Return [X, Y] of the center of cell containing provided text 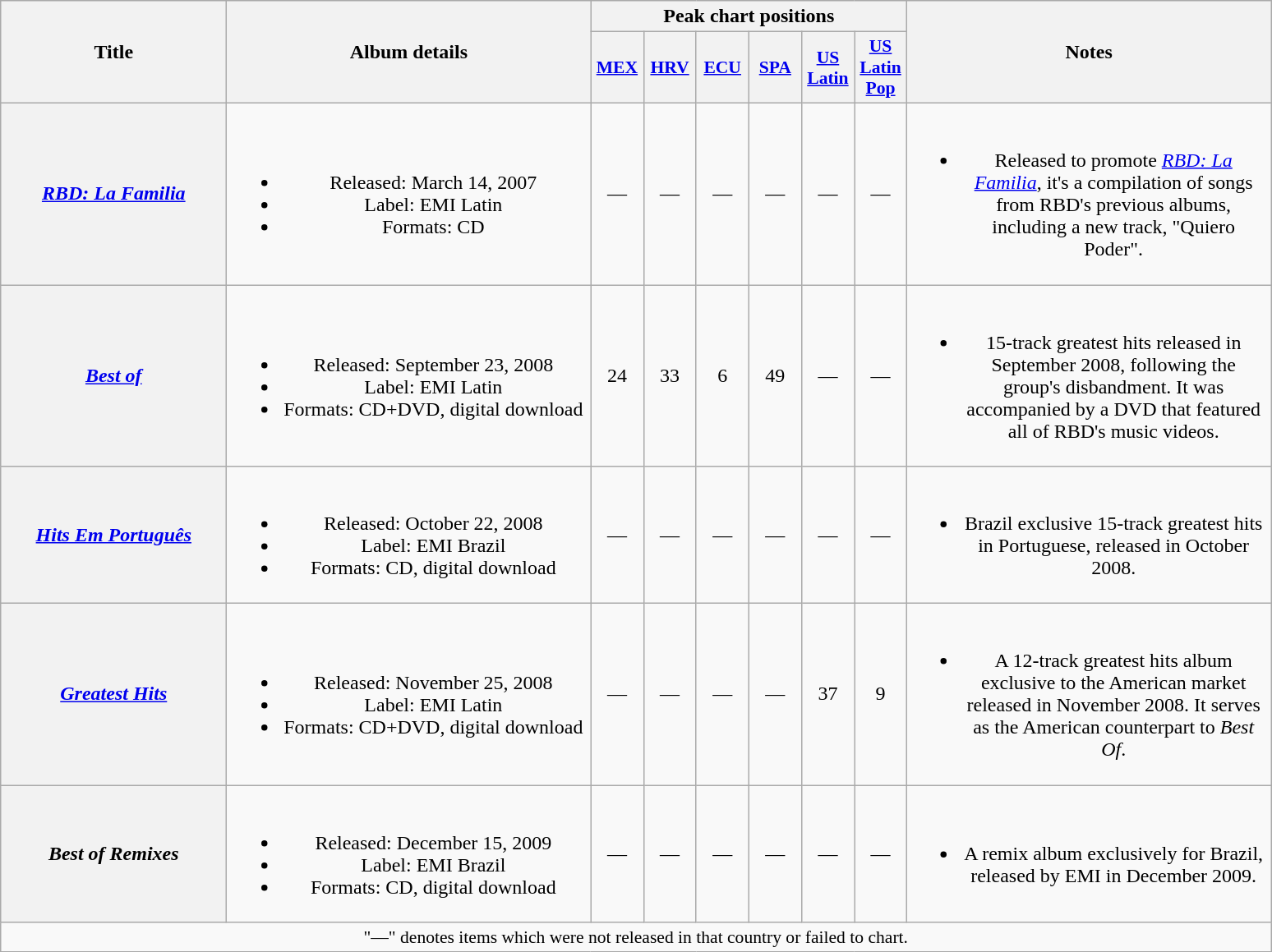
Best of Remixes [113, 854]
HRV [670, 67]
24 [617, 375]
USLatin [827, 67]
A remix album exclusively for Brazil, released by EMI in December 2009. [1090, 854]
Brazil exclusive 15-track greatest hits in Portuguese, released in October 2008. [1090, 536]
A 12-track greatest hits album exclusive to the American market released in November 2008. It serves as the American counterpart to Best Of. [1090, 695]
9 [881, 695]
Album details [409, 53]
Notes [1090, 53]
Released: March 14, 2007Label: EMI LatinFormats: CD [409, 194]
49 [775, 375]
33 [670, 375]
Best of [113, 375]
Peak chart positions [749, 16]
RBD: La Familia [113, 194]
Title [113, 53]
Greatest Hits [113, 695]
Released to promote RBD: La Familia, it's a compilation of songs from RBD's previous albums, including a new track, "Quiero Poder". [1090, 194]
USLatinPop [881, 67]
MEX [617, 67]
ECU [722, 67]
37 [827, 695]
Released: November 25, 2008Label: EMI LatinFormats: CD+DVD, digital download [409, 695]
Released: September 23, 2008Label: EMI LatinFormats: CD+DVD, digital download [409, 375]
Released: December 15, 2009Label: EMI BrazilFormats: CD, digital download [409, 854]
Hits Em Português [113, 536]
"—" denotes items which were not released in that country or failed to chart. [636, 937]
SPA [775, 67]
Released: October 22, 2008Label: EMI BrazilFormats: CD, digital download [409, 536]
6 [722, 375]
